Search for the cell housing the specified text and yield its (X, Y) center coordinate. 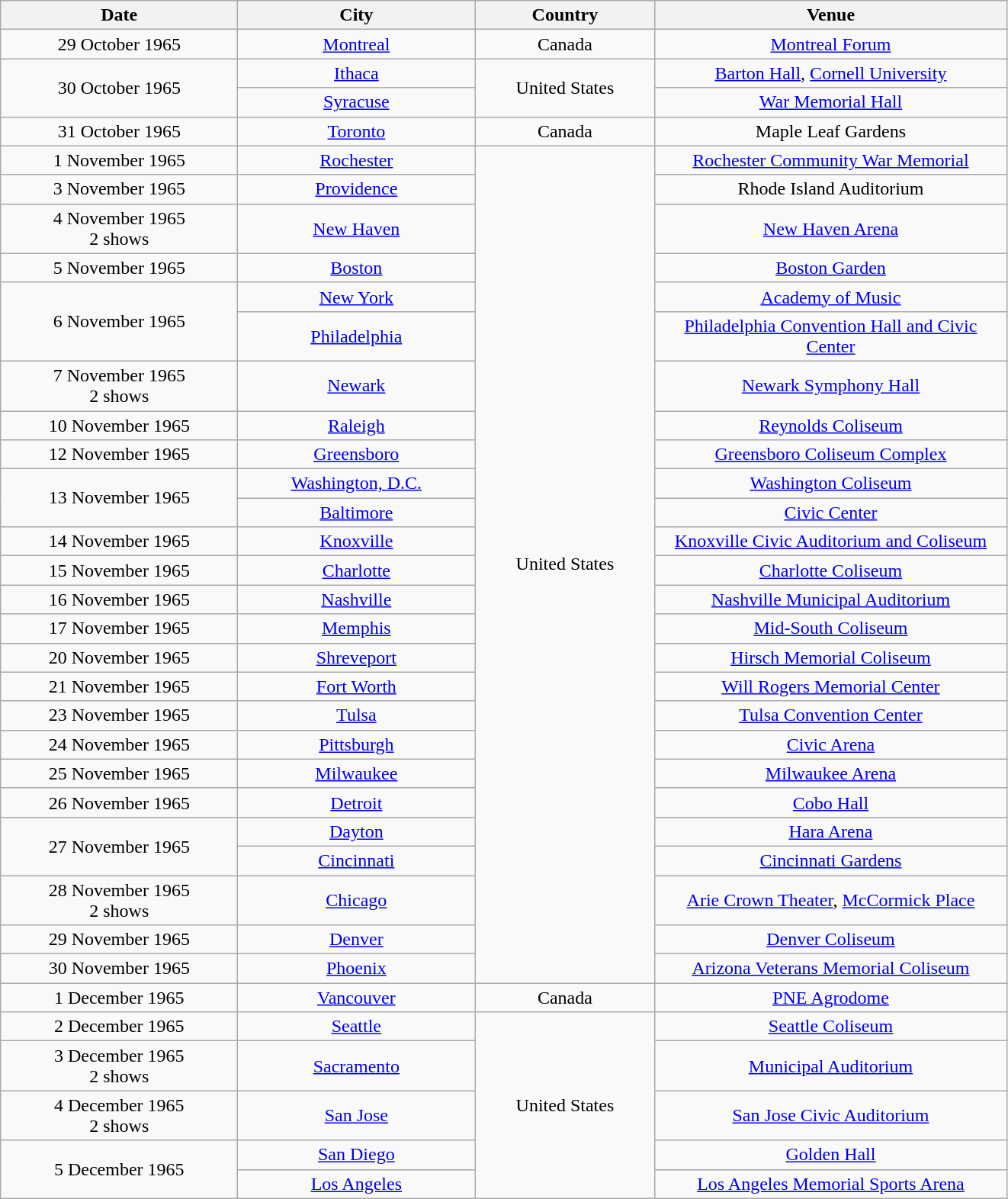
27 November 1965 (119, 846)
Syracuse (357, 102)
Washington Coliseum (831, 484)
Date (119, 15)
Pittsburgh (357, 744)
Hara Arena (831, 831)
Seattle Coliseum (831, 1027)
Golden Hall (831, 1155)
Civic Center (831, 513)
Milwaukee (357, 773)
Rochester Community War Memorial (831, 160)
PNE Agrodome (831, 998)
29 November 1965 (119, 940)
Baltimore (357, 513)
Reynolds Coliseum (831, 425)
Nashville Municipal Auditorium (831, 599)
25 November 1965 (119, 773)
Boston Garden (831, 268)
Philadelphia Convention Hall and Civic Center (831, 336)
Rochester (357, 160)
Academy of Music (831, 297)
12 November 1965 (119, 455)
13 November 1965 (119, 498)
16 November 1965 (119, 599)
Chicago (357, 900)
5 November 1965 (119, 268)
7 November 19652 shows (119, 386)
Venue (831, 15)
Dayton (357, 831)
1 December 1965 (119, 998)
Phoenix (357, 969)
Maple Leaf Gardens (831, 131)
Denver Coliseum (831, 940)
Philadelphia (357, 336)
30 October 1965 (119, 88)
Civic Arena (831, 744)
Boston (357, 268)
31 October 1965 (119, 131)
Memphis (357, 628)
Providence (357, 189)
3 November 1965 (119, 189)
4 November 19652 shows (119, 229)
Hirsch Memorial Coliseum (831, 657)
Milwaukee Arena (831, 773)
Washington, D.C. (357, 484)
Newark (357, 386)
Rhode Island Auditorium (831, 189)
14 November 1965 (119, 542)
Montreal (357, 44)
Tulsa Convention Center (831, 715)
Montreal Forum (831, 44)
Greensboro Coliseum Complex (831, 455)
5 December 1965 (119, 1169)
Knoxville (357, 542)
Will Rogers Memorial Center (831, 686)
Los Angeles (357, 1184)
Los Angeles Memorial Sports Arena (831, 1184)
Charlotte (357, 571)
21 November 1965 (119, 686)
17 November 1965 (119, 628)
15 November 1965 (119, 571)
1 November 1965 (119, 160)
6 November 1965 (119, 322)
War Memorial Hall (831, 102)
3 December 19652 shows (119, 1066)
Mid-South Coliseum (831, 628)
Raleigh (357, 425)
Newark Symphony Hall (831, 386)
10 November 1965 (119, 425)
4 December 19652 shows (119, 1115)
Arie Crown Theater, McCormick Place (831, 900)
24 November 1965 (119, 744)
2 December 1965 (119, 1027)
New Haven Arena (831, 229)
26 November 1965 (119, 802)
Vancouver (357, 998)
Nashville (357, 599)
28 November 19652 shows (119, 900)
Cincinnati Gardens (831, 860)
Arizona Veterans Memorial Coliseum (831, 969)
Sacramento (357, 1066)
Fort Worth (357, 686)
Ithaca (357, 73)
20 November 1965 (119, 657)
Toronto (357, 131)
New Haven (357, 229)
Municipal Auditorium (831, 1066)
Cobo Hall (831, 802)
Cincinnati (357, 860)
Charlotte Coliseum (831, 571)
Seattle (357, 1027)
29 October 1965 (119, 44)
San Jose (357, 1115)
Shreveport (357, 657)
Detroit (357, 802)
New York (357, 297)
Greensboro (357, 455)
30 November 1965 (119, 969)
Denver (357, 940)
San Diego (357, 1155)
Tulsa (357, 715)
Country (565, 15)
City (357, 15)
23 November 1965 (119, 715)
Knoxville Civic Auditorium and Coliseum (831, 542)
San Jose Civic Auditorium (831, 1115)
Barton Hall, Cornell University (831, 73)
